Detect which cell encompasses the target text, then output its [x, y] center coordinate. 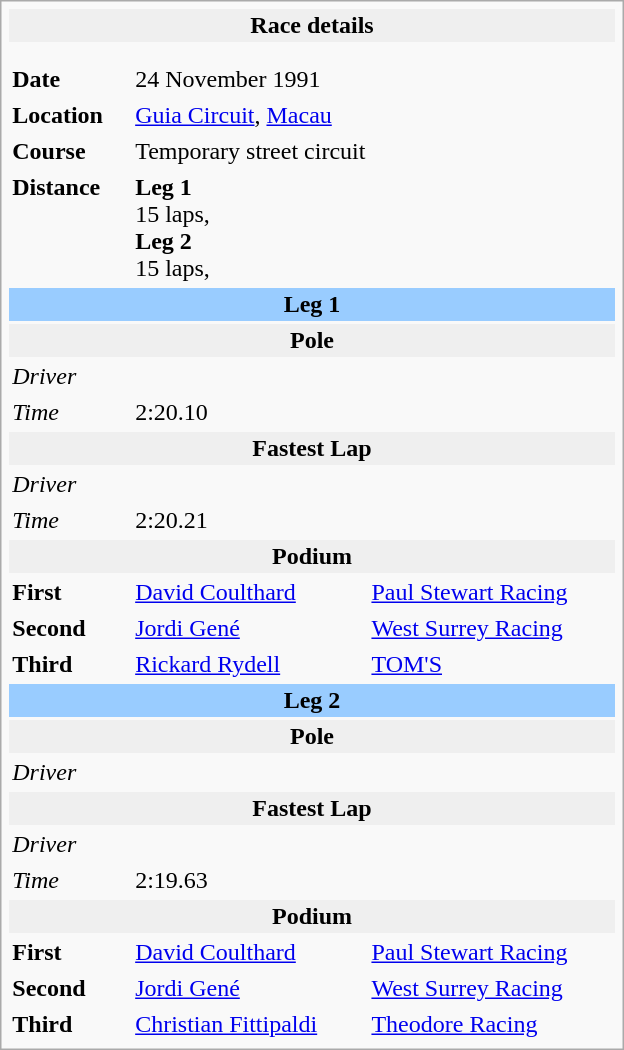
Rickard Rydell [248, 664]
24 November 1991 [248, 80]
Guia Circuit, Macau [374, 116]
Temporary street circuit [374, 152]
2:20.21 [374, 520]
Date [69, 80]
Christian Fittipaldi [248, 1024]
TOM'S [491, 664]
Location [69, 116]
Leg 2 [312, 700]
2:19.63 [374, 880]
Distance [69, 228]
Leg 1 [312, 304]
Course [69, 152]
Theodore Racing [491, 1024]
Race details [312, 26]
Leg 115 laps, Leg 215 laps, [374, 228]
2:20.10 [374, 412]
